Find where the given text appears and provide that cell's center as [X, Y] coordinate. 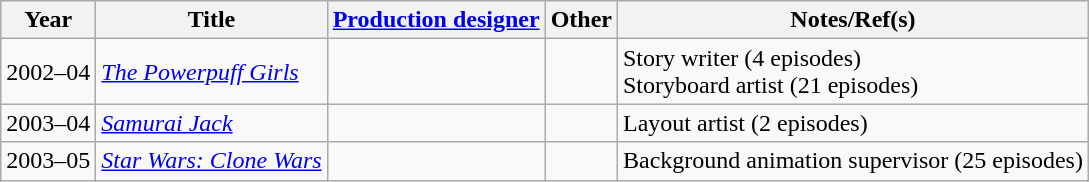
2002–04 [48, 72]
Background animation supervisor (25 episodes) [852, 161]
Samurai Jack [212, 123]
Year [48, 20]
Star Wars: Clone Wars [212, 161]
Other [581, 20]
Title [212, 20]
The Powerpuff Girls [212, 72]
Notes/Ref(s) [852, 20]
Layout artist (2 episodes) [852, 123]
Story writer (4 episodes)Storyboard artist (21 episodes) [852, 72]
2003–05 [48, 161]
Production designer [436, 20]
2003–04 [48, 123]
